From the cell containing the given text, extract its center point as [X, Y] coordinate. 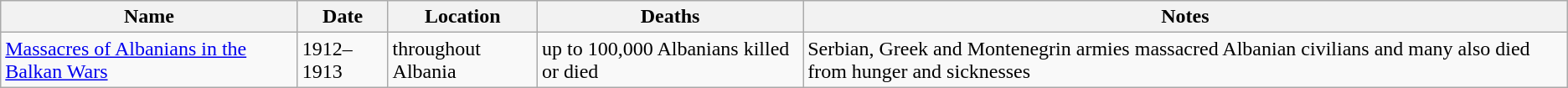
Name [149, 17]
throughout Albania [462, 60]
1912–1913 [343, 60]
Massacres of Albanians in the Balkan Wars [149, 60]
Deaths [670, 17]
up to 100,000 Albanians killed or died [670, 60]
Serbian, Greek and Montenegrin armies massacred Albanian civilians and many also died from hunger and sicknesses [1186, 60]
Location [462, 17]
Notes [1186, 17]
Date [343, 17]
